Provide the [x, y] coordinate of the cell's center where the given text is located.  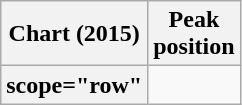
Peakposition [194, 34]
Chart (2015) [74, 34]
scope="row" [74, 85]
